From the cell containing the given text, extract its center point as (x, y) coordinate. 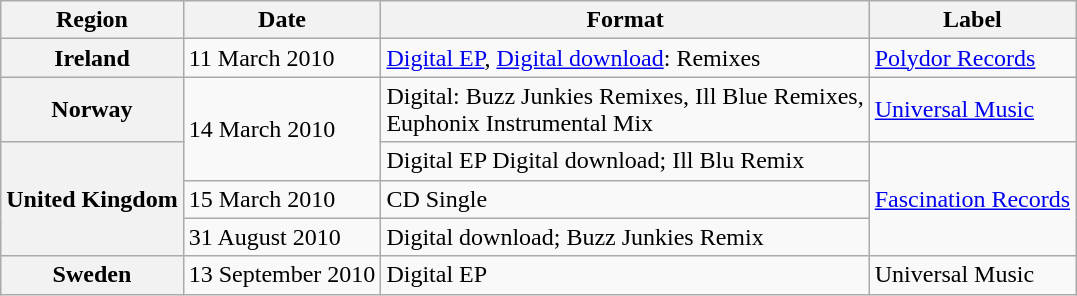
Fascination Records (972, 199)
Digital EP, Digital download: Remixes (625, 58)
Norway (92, 110)
Label (972, 20)
Ireland (92, 58)
United Kingdom (92, 199)
14 March 2010 (282, 128)
31 August 2010 (282, 237)
Sweden (92, 275)
Digital: Buzz Junkies Remixes, Ill Blue Remixes,Euphonix Instrumental Mix (625, 110)
Digital download; Buzz Junkies Remix (625, 237)
Date (282, 20)
Region (92, 20)
15 March 2010 (282, 199)
11 March 2010 (282, 58)
Polydor Records (972, 58)
Digital EP (625, 275)
Format (625, 20)
13 September 2010 (282, 275)
CD Single (625, 199)
Digital EP Digital download; Ill Blu Remix (625, 161)
